Determine the (x, y) coordinate at the center of the cell enclosing the given text.  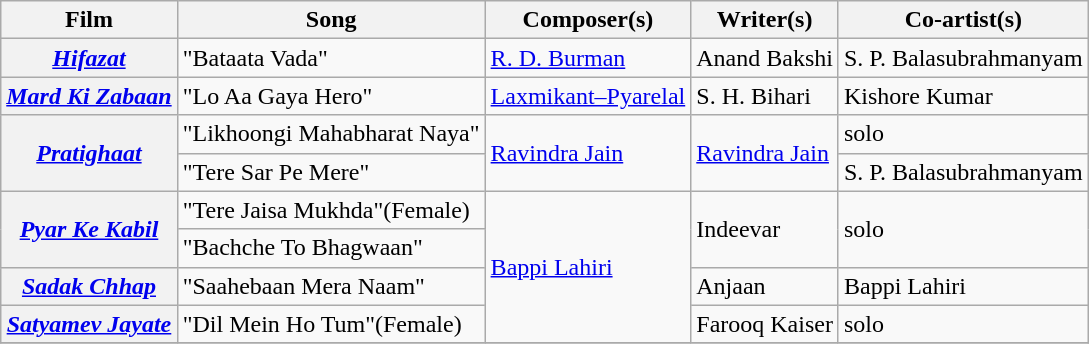
Satyamev Jayate (89, 324)
"Likhoongi Mahabharat Naya" (331, 134)
"Tere Sar Pe Mere" (331, 172)
Pyar Ke Kabil (89, 229)
"Dil Mein Ho Tum"(Female) (331, 324)
R. D. Burman (588, 58)
Anjaan (765, 286)
Pratighaat (89, 153)
Kishore Kumar (963, 96)
"Saahebaan Mera Naam" (331, 286)
Co-artist(s) (963, 20)
"Tere Jaisa Mukhda"(Female) (331, 210)
Composer(s) (588, 20)
Film (89, 20)
Laxmikant–Pyarelal (588, 96)
Mard Ki Zabaan (89, 96)
"Bachche To Bhagwaan" (331, 248)
"Bataata Vada" (331, 58)
Farooq Kaiser (765, 324)
"Lo Aa Gaya Hero" (331, 96)
S. H. Bihari (765, 96)
Anand Bakshi (765, 58)
Sadak Chhap (89, 286)
Hifazat (89, 58)
Indeevar (765, 229)
Song (331, 20)
Writer(s) (765, 20)
